Provide the (x, y) coordinate of the cell's center where the given text is located.  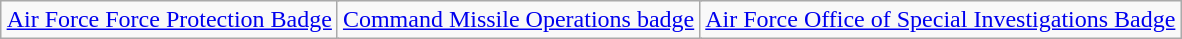
Command Missile Operations badge (518, 20)
Air Force Office of Special Investigations Badge (940, 20)
Air Force Force Protection Badge (169, 20)
